Identify which cell holds the provided text, then report its (X, Y) central coordinate. 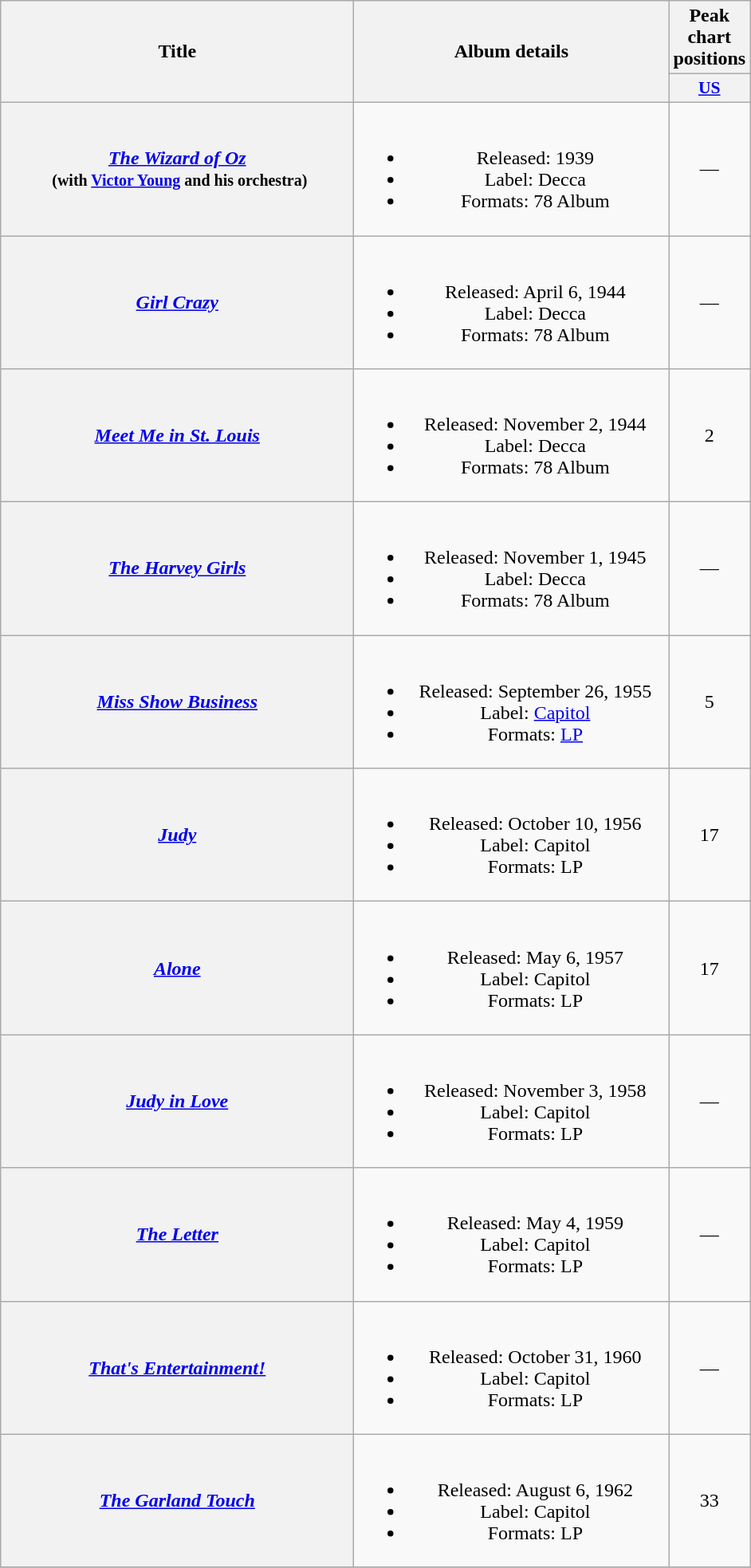
Girl Crazy (177, 303)
The Harvey Girls (177, 569)
That's Entertainment! (177, 1368)
Released: May 4, 1959Label: CapitolFormats: LP (512, 1234)
The Letter (177, 1234)
Album details (512, 52)
Released: November 2, 1944Label: DeccaFormats: 78 Album (512, 435)
Released: October 10, 1956Label: CapitolFormats: LP (512, 835)
Judy in Love (177, 1102)
The Garland Touch (177, 1500)
Peak chart positions (710, 37)
Released: November 1, 1945Label: DeccaFormats: 78 Album (512, 569)
Released: September 26, 1955Label: CapitolFormats: LP (512, 701)
US (710, 88)
Alone (177, 968)
Miss Show Business (177, 701)
Meet Me in St. Louis (177, 435)
33 (710, 1500)
Released: November 3, 1958Label: CapitolFormats: LP (512, 1102)
Judy (177, 835)
Released: 1939Label: DeccaFormats: 78 Album (512, 169)
Released: May 6, 1957Label: CapitolFormats: LP (512, 968)
Released: August 6, 1962Label: CapitolFormats: LP (512, 1500)
Released: April 6, 1944Label: DeccaFormats: 78 Album (512, 303)
Title (177, 52)
5 (710, 701)
Released: October 31, 1960Label: CapitolFormats: LP (512, 1368)
The Wizard of Oz (with Victor Young and his orchestra) (177, 169)
2 (710, 435)
